Return (X, Y) of the center of cell containing provided text 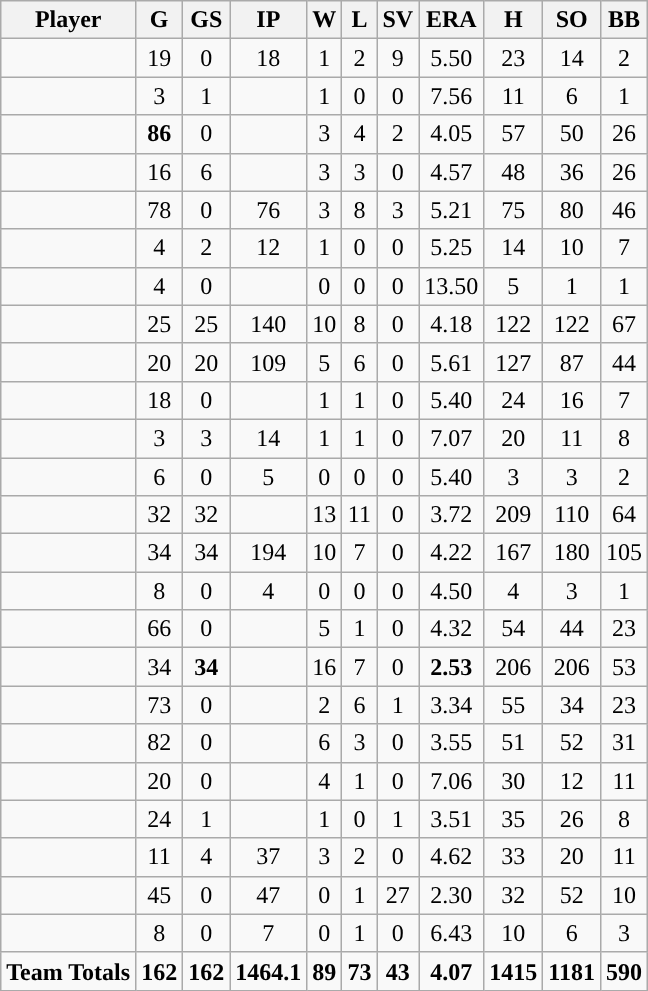
4.62 (452, 857)
105 (624, 553)
66 (160, 629)
167 (514, 553)
7.56 (452, 96)
5.21 (452, 210)
36 (572, 172)
5.50 (452, 58)
1181 (572, 971)
13.50 (452, 286)
4.32 (452, 629)
51 (514, 743)
48 (514, 172)
19 (160, 58)
43 (398, 971)
6.43 (452, 933)
194 (268, 553)
Player (68, 20)
180 (572, 553)
4.50 (452, 591)
45 (160, 895)
82 (160, 743)
55 (514, 705)
53 (624, 667)
46 (624, 210)
SO (572, 20)
4.18 (452, 324)
Team Totals (68, 971)
127 (514, 362)
54 (514, 629)
110 (572, 515)
4.22 (452, 553)
3.55 (452, 743)
80 (572, 210)
9 (398, 58)
3.34 (452, 705)
ERA (452, 20)
7.07 (452, 438)
SV (398, 20)
3.51 (452, 819)
87 (572, 362)
35 (514, 819)
2.53 (452, 667)
2.30 (452, 895)
57 (514, 134)
89 (324, 971)
5.25 (452, 248)
5.61 (452, 362)
590 (624, 971)
1415 (514, 971)
7.06 (452, 781)
30 (514, 781)
50 (572, 134)
109 (268, 362)
209 (514, 515)
31 (624, 743)
4.57 (452, 172)
W (324, 20)
13 (324, 515)
27 (398, 895)
67 (624, 324)
37 (268, 857)
1464.1 (268, 971)
G (160, 20)
L (360, 20)
IP (268, 20)
140 (268, 324)
H (514, 20)
4.05 (452, 134)
3.72 (452, 515)
33 (514, 857)
78 (160, 210)
64 (624, 515)
BB (624, 20)
75 (514, 210)
86 (160, 134)
GS (206, 20)
4.07 (452, 971)
47 (268, 895)
76 (268, 210)
